Find where the given text appears and provide that cell's center as (X, Y) coordinate. 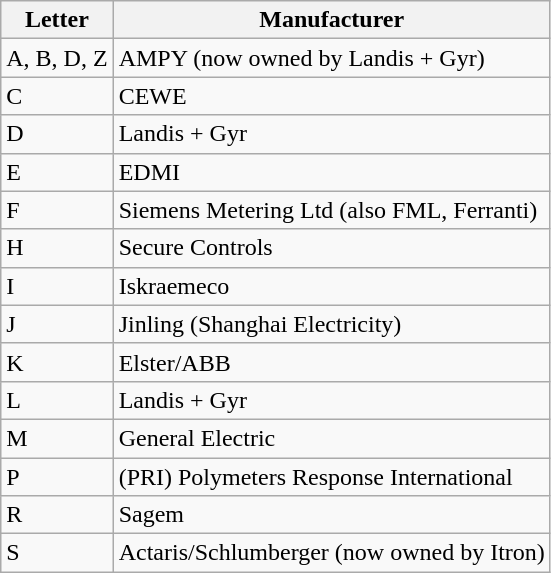
H (57, 248)
Elster/ABB (332, 362)
S (57, 553)
E (57, 172)
AMPY (now owned by Landis + Gyr) (332, 58)
F (57, 210)
EDMI (332, 172)
J (57, 324)
Secure Controls (332, 248)
K (57, 362)
(PRI) Polymeters Response International (332, 477)
Actaris/Schlumberger (now owned by Itron) (332, 553)
Sagem (332, 515)
A, B, D, Z (57, 58)
R (57, 515)
M (57, 438)
Jinling (Shanghai Electricity) (332, 324)
I (57, 286)
P (57, 477)
L (57, 400)
Letter (57, 20)
General Electric (332, 438)
Iskraemeco (332, 286)
D (57, 134)
CEWE (332, 96)
Siemens Metering Ltd (also FML, Ferranti) (332, 210)
Manufacturer (332, 20)
C (57, 96)
